Find where the given text appears and provide that cell's center as (x, y) coordinate. 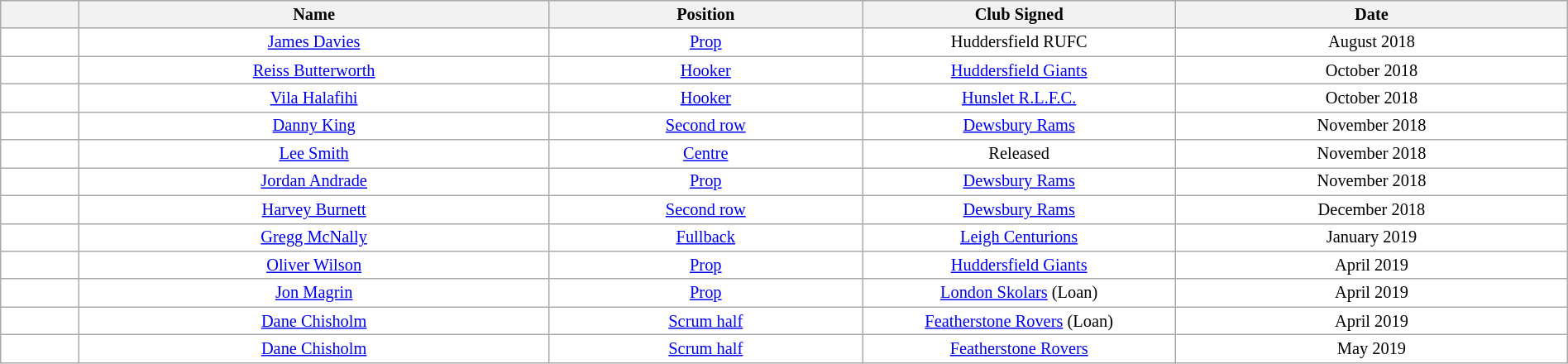
Harvey Burnett (313, 209)
Fullback (706, 237)
Centre (706, 154)
Vila Halafihi (313, 98)
Jordan Andrade (313, 181)
Lee Smith (313, 154)
Date (1372, 14)
Jon Magrin (313, 293)
Huddersfield RUFC (1019, 42)
Released (1019, 154)
James Davies (313, 42)
Gregg McNally (313, 237)
London Skolars (Loan) (1019, 293)
Hunslet R.L.F.C. (1019, 98)
Featherstone Rovers (Loan) (1019, 321)
Position (706, 14)
August 2018 (1372, 42)
Oliver Wilson (313, 265)
January 2019 (1372, 237)
Danny King (313, 126)
Name (313, 14)
May 2019 (1372, 348)
Leigh Centurions (1019, 237)
Featherstone Rovers (1019, 348)
December 2018 (1372, 209)
Reiss Butterworth (313, 70)
Club Signed (1019, 14)
